For the text-containing cell, return its midpoint in [X, Y] coordinate format. 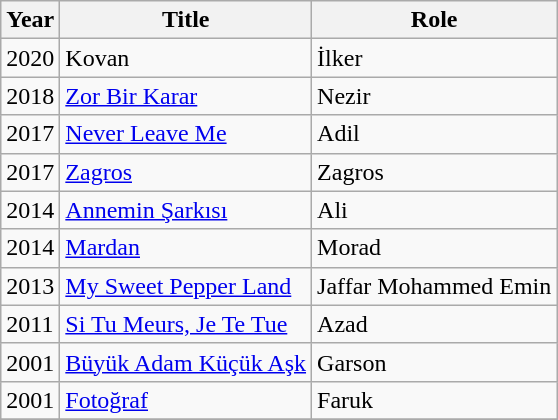
Kovan [186, 58]
Fotoğraf [186, 400]
Garson [434, 362]
Year [30, 20]
Never Leave Me [186, 134]
Adil [434, 134]
Büyük Adam Küçük Aşk [186, 362]
2020 [30, 58]
Zor Bir Karar [186, 96]
2013 [30, 286]
2018 [30, 96]
İlker [434, 58]
Jaffar Mohammed Emin [434, 286]
Nezir [434, 96]
Role [434, 20]
Faruk [434, 400]
Annemin Şarkısı [186, 210]
Azad [434, 324]
My Sweet Pepper Land [186, 286]
Title [186, 20]
Mardan [186, 248]
Ali [434, 210]
2011 [30, 324]
Si Tu Meurs, Je Te Tue [186, 324]
Morad [434, 248]
